Identify which cell holds the provided text, then report its [x, y] central coordinate. 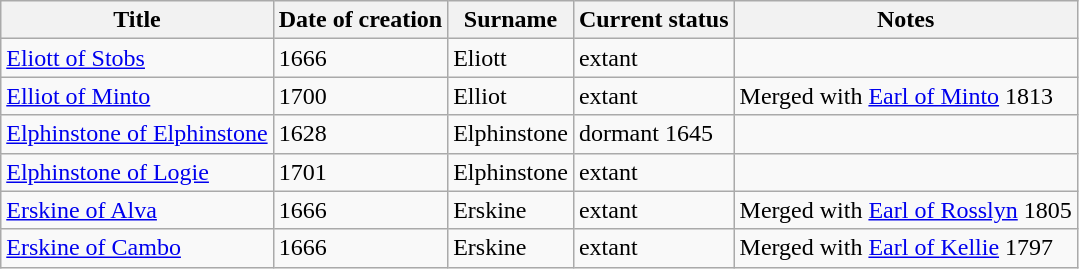
1700 [360, 96]
Erskine of Cambo [137, 248]
Current status [654, 20]
1701 [360, 172]
Merged with Earl of Kellie 1797 [906, 248]
Title [137, 20]
1628 [360, 134]
Elphinstone of Logie [137, 172]
Merged with Earl of Rosslyn 1805 [906, 210]
Elliot [511, 96]
Eliott of Stobs [137, 58]
Eliott [511, 58]
Merged with Earl of Minto 1813 [906, 96]
Erskine of Alva [137, 210]
Elliot of Minto [137, 96]
Notes [906, 20]
Date of creation [360, 20]
Elphinstone of Elphinstone [137, 134]
dormant 1645 [654, 134]
Surname [511, 20]
